From the cell containing the given text, extract its center point as (x, y) coordinate. 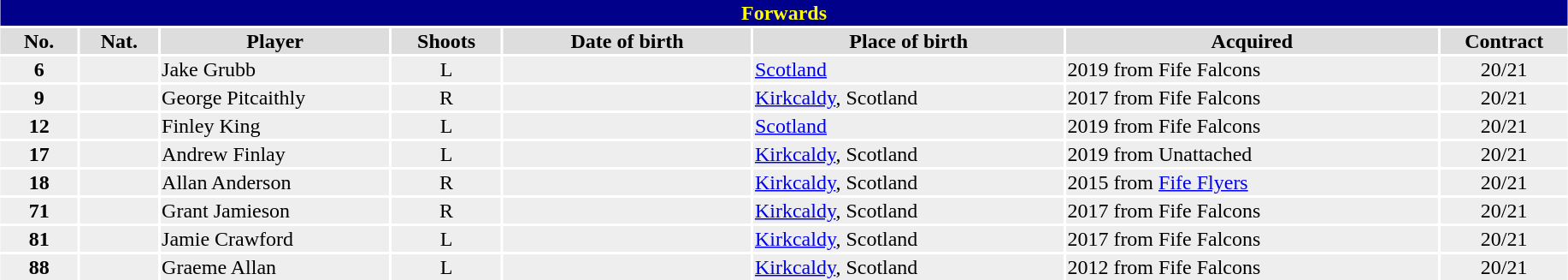
Shoots (446, 41)
12 (39, 126)
Graeme Allan (275, 267)
2019 from Unattached (1252, 154)
George Pitcaithly (275, 98)
18 (39, 182)
Nat. (120, 41)
Finley King (275, 126)
2012 from Fife Falcons (1252, 267)
2015 from Fife Flyers (1252, 182)
Jake Grubb (275, 69)
Grant Jamieson (275, 211)
Player (275, 41)
Andrew Finlay (275, 154)
Contract (1505, 41)
81 (39, 239)
71 (39, 211)
Acquired (1252, 41)
Place of birth (908, 41)
Allan Anderson (275, 182)
Date of birth (628, 41)
9 (39, 98)
6 (39, 69)
17 (39, 154)
Jamie Crawford (275, 239)
No. (39, 41)
88 (39, 267)
Forwards (783, 13)
